Capture the cell that displays the provided text and extract its (X, Y) central coordinate. 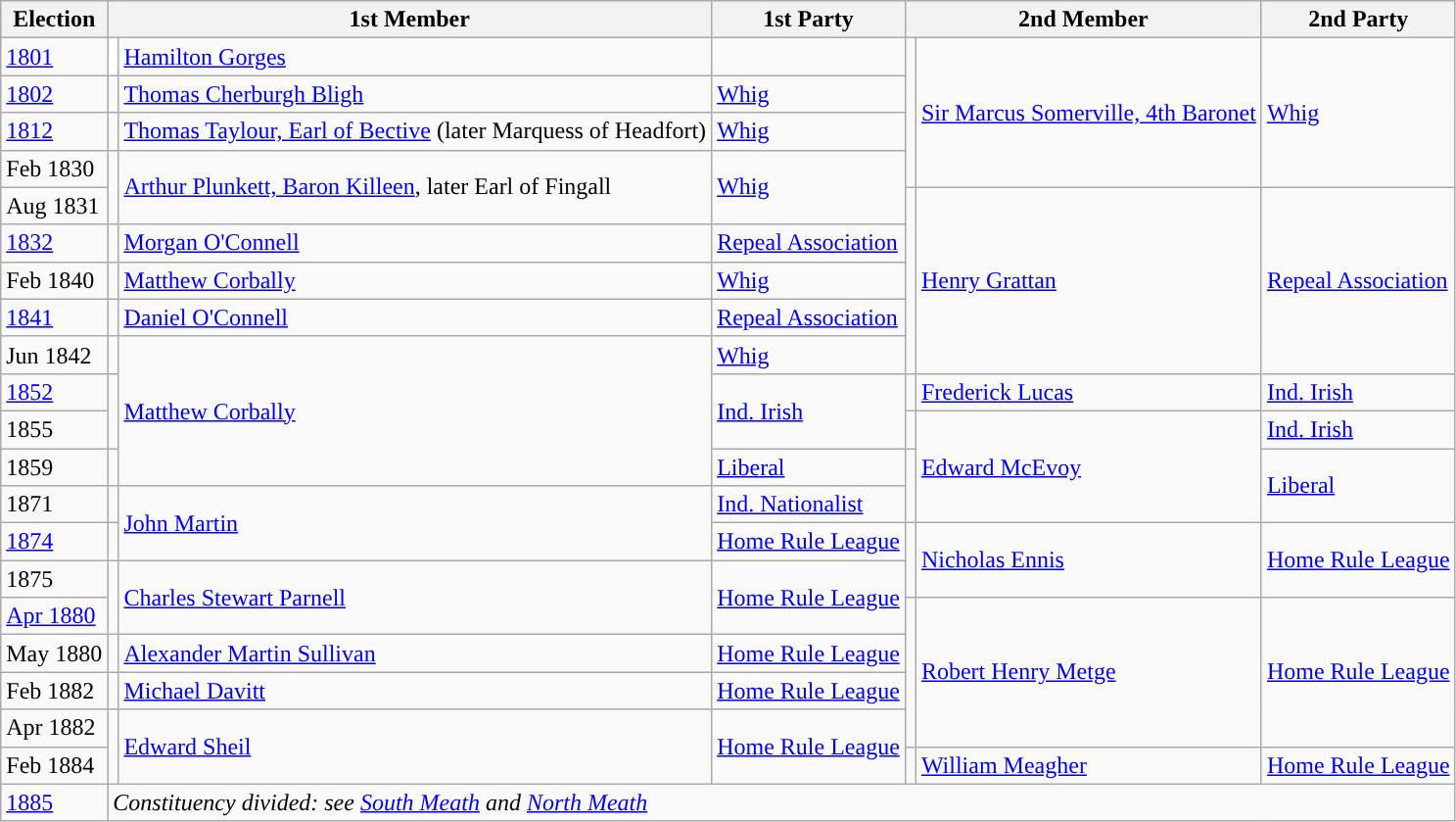
1801 (55, 57)
1885 (55, 802)
Thomas Taylour, Earl of Bective (later Marquess of Headfort) (415, 131)
1875 (55, 579)
1859 (55, 467)
Edward McEvoy (1089, 466)
1st Party (809, 20)
1874 (55, 542)
1st Member (409, 20)
Feb 1830 (55, 169)
Jun 1842 (55, 355)
Feb 1882 (55, 691)
Daniel O'Connell (415, 317)
Feb 1840 (55, 280)
Henry Grattan (1089, 280)
1812 (55, 131)
William Meagher (1089, 765)
1841 (55, 317)
Aug 1831 (55, 206)
1832 (55, 243)
Arthur Plunkett, Baron Killeen, later Earl of Fingall (415, 187)
Constituency divided: see South Meath and North Meath (781, 802)
1852 (55, 392)
Edward Sheil (415, 747)
Ind. Nationalist (809, 505)
1802 (55, 94)
Apr 1882 (55, 728)
Alexander Martin Sullivan (415, 653)
Feb 1884 (55, 765)
Apr 1880 (55, 616)
Morgan O'Connell (415, 243)
May 1880 (55, 653)
John Martin (415, 523)
Nicholas Ennis (1089, 560)
Hamilton Gorges (415, 57)
2nd Member (1083, 20)
1855 (55, 429)
Election (55, 20)
1871 (55, 505)
Frederick Lucas (1089, 392)
2nd Party (1358, 20)
Michael Davitt (415, 691)
Sir Marcus Somerville, 4th Baronet (1089, 113)
Robert Henry Metge (1089, 672)
Charles Stewart Parnell (415, 598)
Thomas Cherburgh Bligh (415, 94)
